Identify which cell holds the provided text, then report its [x, y] central coordinate. 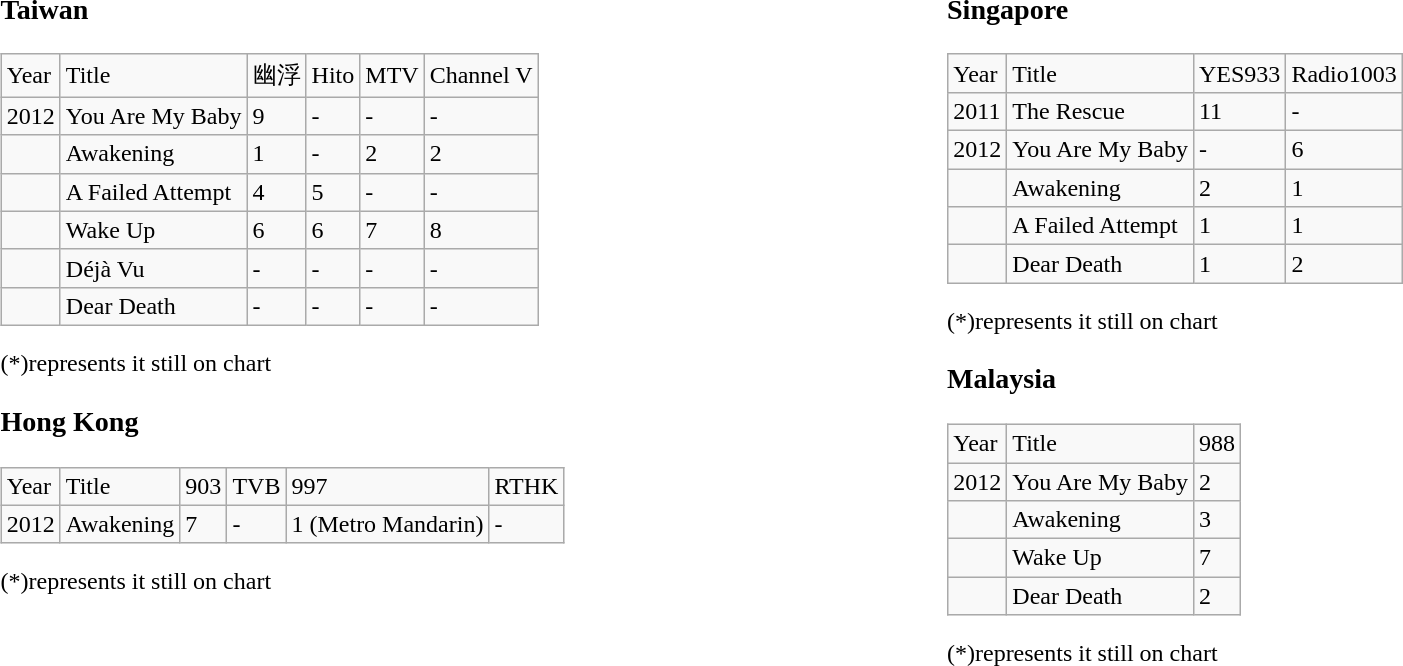
MTV [392, 76]
9 [276, 116]
Déjà Vu [154, 268]
2011 [978, 111]
4 [276, 192]
YES933 [1239, 73]
11 [1239, 111]
TVB [256, 486]
幽浮 [276, 76]
8 [481, 230]
Hito [333, 76]
3 [1216, 520]
RTHK [526, 486]
988 [1216, 443]
Radio1003 [1344, 73]
997 [388, 486]
903 [204, 486]
Channel V [481, 76]
1 (Metro Mandarin) [388, 524]
The Rescue [1100, 111]
5 [333, 192]
